Capture the cell that displays the provided text and extract its (x, y) central coordinate. 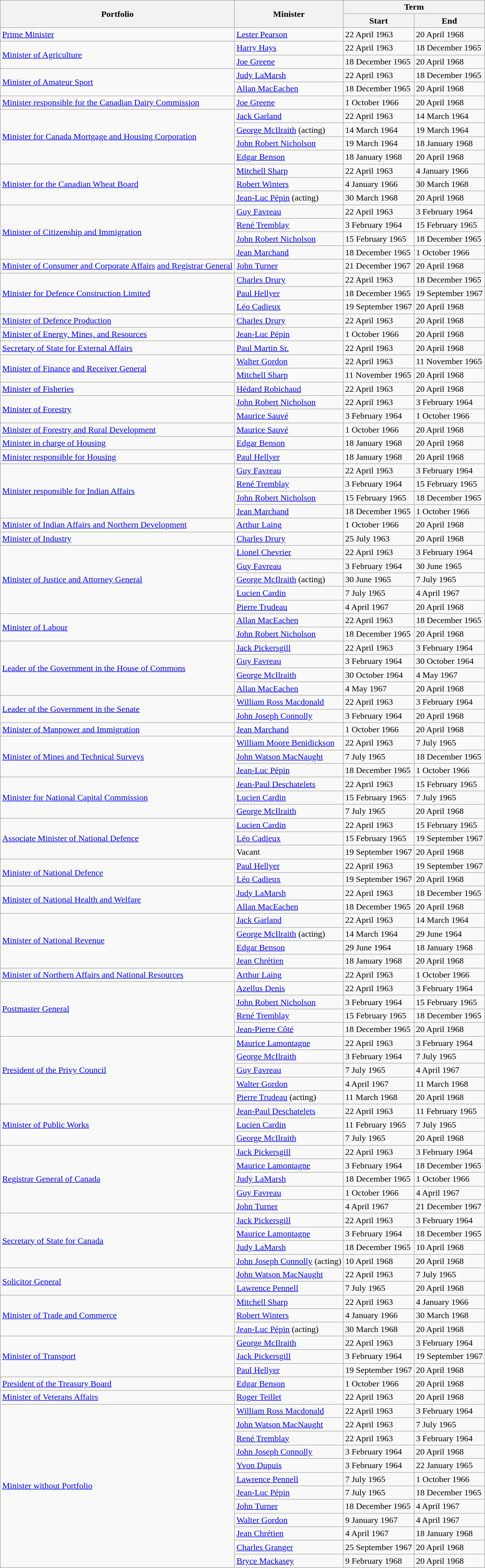
Lionel Chevrier (289, 552)
Minister for Defence Construction Limited (117, 293)
Minister of Veterans Affairs (117, 1397)
William Moore Benidickson (289, 743)
Minister (289, 14)
Lester Pearson (289, 34)
Minister of Trade and Commerce (117, 1316)
Minister of Consumer and Corporate Affairs and Registrar General (117, 266)
Minister of Finance and Receiver General (117, 368)
Minister of Citizenship and Immigration (117, 232)
Minister for the Canadian Wheat Board (117, 184)
Minister responsible for Housing (117, 457)
9 January 1967 (379, 1520)
Secretary of State for External Affairs (117, 348)
Start (379, 21)
Minister of Manpower and Immigration (117, 729)
President of the Privy Council (117, 1070)
Minister of Energy, Mines, and Resources (117, 334)
Charles Granger (289, 1547)
Paul Martin Sr. (289, 348)
Associate Minister of National Defence (117, 838)
Minister for Canada Mortgage and Housing Corporation (117, 136)
Prime Minister (117, 34)
Registrar General of Canada (117, 1179)
Minister of Amateur Sport (117, 82)
Minister responsible for Indian Affairs (117, 491)
Minister of Defence Production (117, 320)
Minister without Portfolio (117, 1486)
Yvon Dupuis (289, 1465)
Minister for National Capital Commission (117, 797)
Minister of Forestry and Rural Development (117, 430)
25 September 1967 (379, 1547)
Minister of Mines and Technical Surveys (117, 757)
Minister of Northern Affairs and National Resources (117, 975)
Postmaster General (117, 1009)
Roger Teillet (289, 1397)
John Joseph Connolly (acting) (289, 1261)
Minister of Industry (117, 539)
Minister of Public Works (117, 1125)
Term (414, 7)
Minister of National Defence (117, 873)
Minister of Transport (117, 1356)
Minister in charge of Housing (117, 443)
Solicitor General (117, 1282)
End (450, 21)
Minister of National Health and Welfare (117, 900)
Leader of the Government in the House of Commons (117, 668)
22 January 1965 (450, 1465)
Leader of the Government in the Senate (117, 709)
Azellus Denis (289, 988)
Minister of Labour (117, 627)
Jean-Pierre Côté (289, 1029)
Vacant (289, 852)
Pierre Trudeau (289, 607)
Portfolio (117, 14)
Pierre Trudeau (acting) (289, 1097)
9 February 1968 (379, 1561)
Minister of Justice and Attorney General (117, 579)
Harry Hays (289, 48)
Minister of Fisheries (117, 389)
Minister of Indian Affairs and Northern Development (117, 525)
25 July 1963 (379, 539)
President of the Treasury Board (117, 1384)
Bryce Mackasey (289, 1561)
Minister responsible for the Canadian Dairy Commission (117, 102)
Minister of Forestry (117, 409)
Minister of Agriculture (117, 55)
Minister of National Revenue (117, 941)
Secretary of State for Canada (117, 1240)
Hédard Robichaud (289, 389)
